Output the (x, y) coordinate of the center of the cell containing the given text.  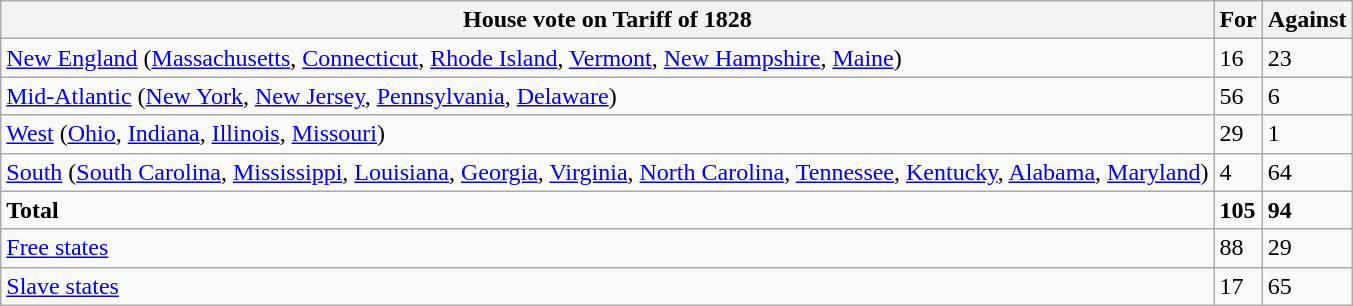
17 (1238, 286)
6 (1307, 96)
South (South Carolina, Mississippi, Louisiana, Georgia, Virginia, North Carolina, Tennessee, Kentucky, Alabama, Maryland) (608, 172)
105 (1238, 210)
88 (1238, 248)
64 (1307, 172)
Mid-Atlantic (New York, New Jersey, Pennsylvania, Delaware) (608, 96)
House vote on Tariff of 1828 (608, 20)
Slave states (608, 286)
For (1238, 20)
1 (1307, 134)
Against (1307, 20)
West (Ohio, Indiana, Illinois, Missouri) (608, 134)
94 (1307, 210)
16 (1238, 58)
4 (1238, 172)
23 (1307, 58)
65 (1307, 286)
56 (1238, 96)
Free states (608, 248)
New England (Massachusetts, Connecticut, Rhode Island, Vermont, New Hampshire, Maine) (608, 58)
Total (608, 210)
